Detect which cell encompasses the target text, then output its [X, Y] center coordinate. 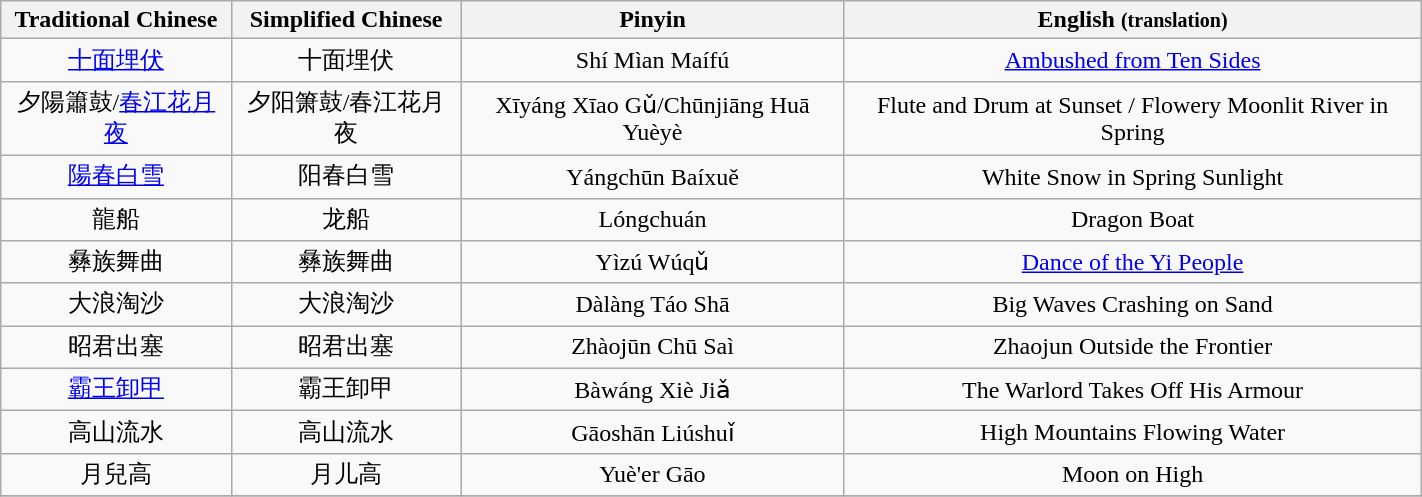
Yìzú Wúqǔ [652, 262]
Shí Mìan Maífú [652, 60]
Pinyin [652, 20]
Traditional Chinese [116, 20]
夕陽簫鼓/春江花月夜 [116, 118]
Zhàojūn Chū Saì [652, 348]
White Snow in Spring Sunlight [1132, 176]
阳春白雪 [346, 176]
夕阳箫鼓/春江花月夜 [346, 118]
Yángchūn Baíxuě [652, 176]
Dragon Boat [1132, 220]
High Mountains Flowing Water [1132, 432]
Dàlàng Táo Shā [652, 304]
Simplified Chinese [346, 20]
Gāoshān Liúshuǐ [652, 432]
Dance of the Yi People [1132, 262]
English (translation) [1132, 20]
The Warlord Takes Off His Armour [1132, 390]
Big Waves Crashing on Sand [1132, 304]
Ambushed from Ten Sides [1132, 60]
Yuè'er Gāo [652, 474]
月儿高 [346, 474]
月兒高 [116, 474]
Bàwáng Xiè Jiǎ [652, 390]
龙船 [346, 220]
Moon on High [1132, 474]
Lóngchuán [652, 220]
Xīyáng Xīao Gǔ/Chūnjiāng Huā Yuèyè [652, 118]
Zhaojun Outside the Frontier [1132, 348]
陽春白雪 [116, 176]
龍船 [116, 220]
Flute and Drum at Sunset / Flowery Moonlit River in Spring [1132, 118]
